Determine the (X, Y) coordinate at the center of the cell enclosing the given text.  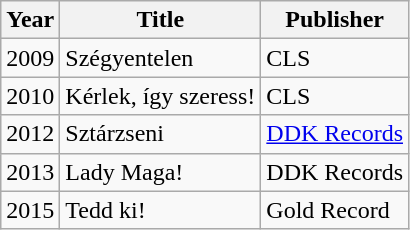
Gold Record (335, 210)
Publisher (335, 20)
Title (160, 20)
Tedd ki! (160, 210)
Year (30, 20)
Lady Maga! (160, 172)
2009 (30, 58)
2013 (30, 172)
Sztárzseni (160, 134)
2012 (30, 134)
Szégyentelen (160, 58)
2010 (30, 96)
2015 (30, 210)
Kérlek, így szeress! (160, 96)
